Output the (x, y) coordinate of the center of the cell containing the given text.  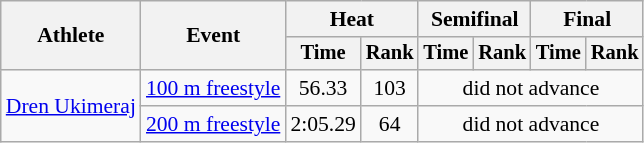
Event (213, 36)
Dren Ukimeraj (71, 106)
Athlete (71, 36)
2:05.29 (322, 124)
103 (390, 88)
Final (587, 19)
Semifinal (474, 19)
56.33 (322, 88)
64 (390, 124)
200 m freestyle (213, 124)
100 m freestyle (213, 88)
Heat (352, 19)
